Provide the [x, y] coordinate of the cell's center where the given text is located.  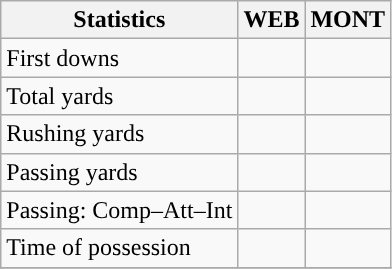
Statistics [120, 20]
WEB [272, 20]
Passing: Comp–Att–Int [120, 210]
First downs [120, 58]
Time of possession [120, 248]
Rushing yards [120, 134]
Total yards [120, 96]
MONT [348, 20]
Passing yards [120, 172]
